Identify which cell holds the provided text, then report its (x, y) central coordinate. 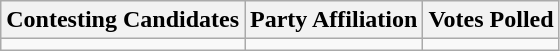
Contesting Candidates (123, 20)
Party Affiliation (334, 20)
Votes Polled (491, 20)
